Locate the cell with the specified text and output its (x, y) center coordinate. 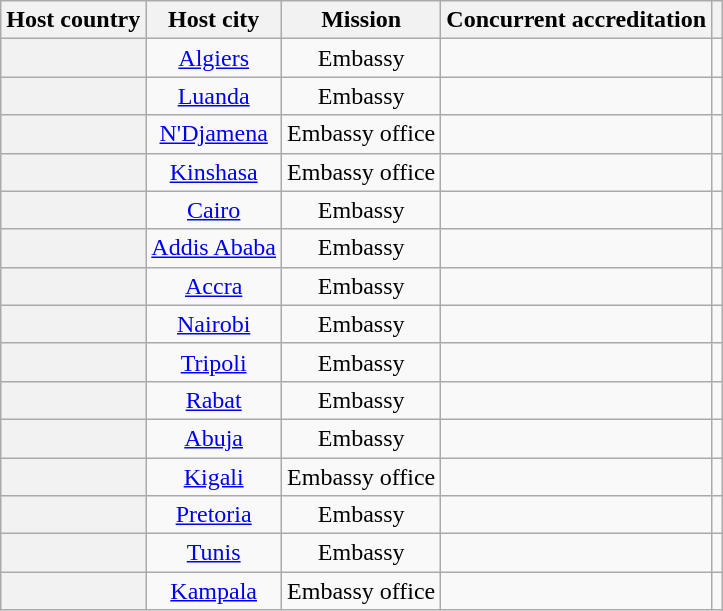
Kampala (214, 591)
Luanda (214, 96)
Abuja (214, 438)
Algiers (214, 58)
N'Djamena (214, 134)
Pretoria (214, 515)
Mission (362, 20)
Host city (214, 20)
Kigali (214, 477)
Tripoli (214, 362)
Concurrent accreditation (576, 20)
Rabat (214, 400)
Cairo (214, 210)
Tunis (214, 553)
Kinshasa (214, 172)
Accra (214, 286)
Addis Ababa (214, 248)
Nairobi (214, 324)
Host country (74, 20)
